Extract the [x, y] coordinate from the center of the cell holding the provided text.  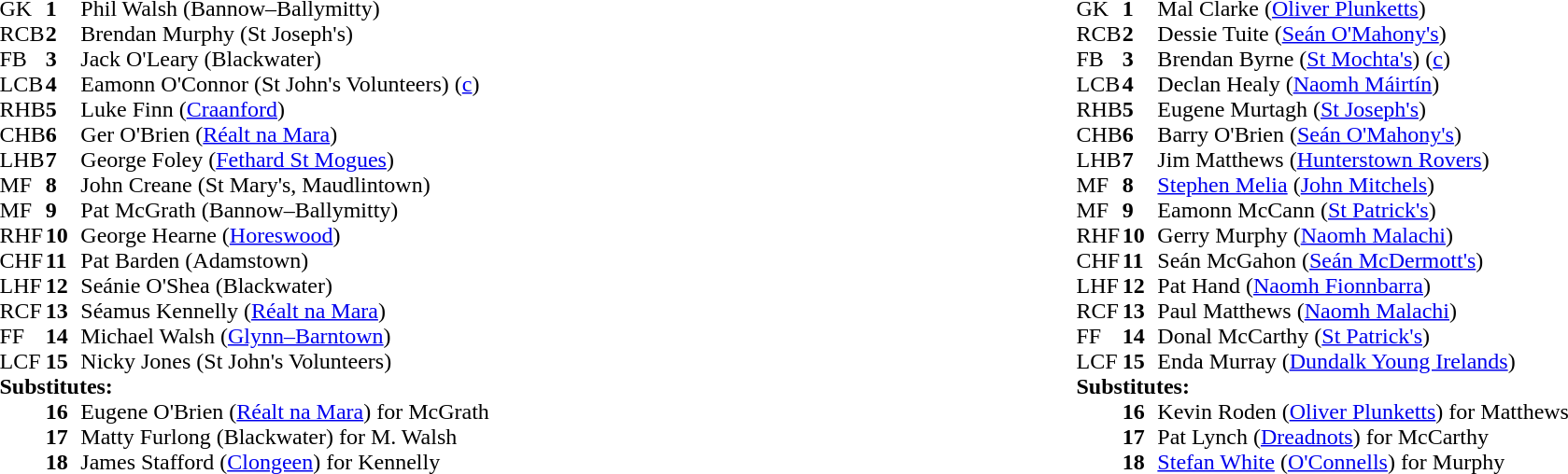
Jack O'Leary (Blackwater) [285, 60]
Substitutes: [245, 386]
Pat McGrath (Bannow–Ballymitty) [285, 211]
Luke Finn (Craanford) [285, 110]
Eugene O'Brien (Réalt na Mara) for McGrath [285, 412]
Séamus Kennelly (Réalt na Mara) [285, 312]
Ger O'Brien (Réalt na Mara) [285, 134]
Nicky Jones (St John's Volunteers) [285, 362]
John Creane (St Mary's, Maudlintown) [285, 185]
Eamonn O'Connor (St John's Volunteers) (c) [285, 84]
Brendan Murphy (St Joseph's) [285, 34]
Pat Barden (Adamstown) [285, 261]
Michael Walsh (Glynn–Barntown) [285, 336]
George Hearne (Horeswood) [285, 235]
George Foley (Fethard St Mogues) [285, 160]
Seánie O'Shea (Blackwater) [285, 286]
Matty Furlong (Blackwater) for M. Walsh [285, 437]
